Identify which cell holds the provided text, then report its (X, Y) central coordinate. 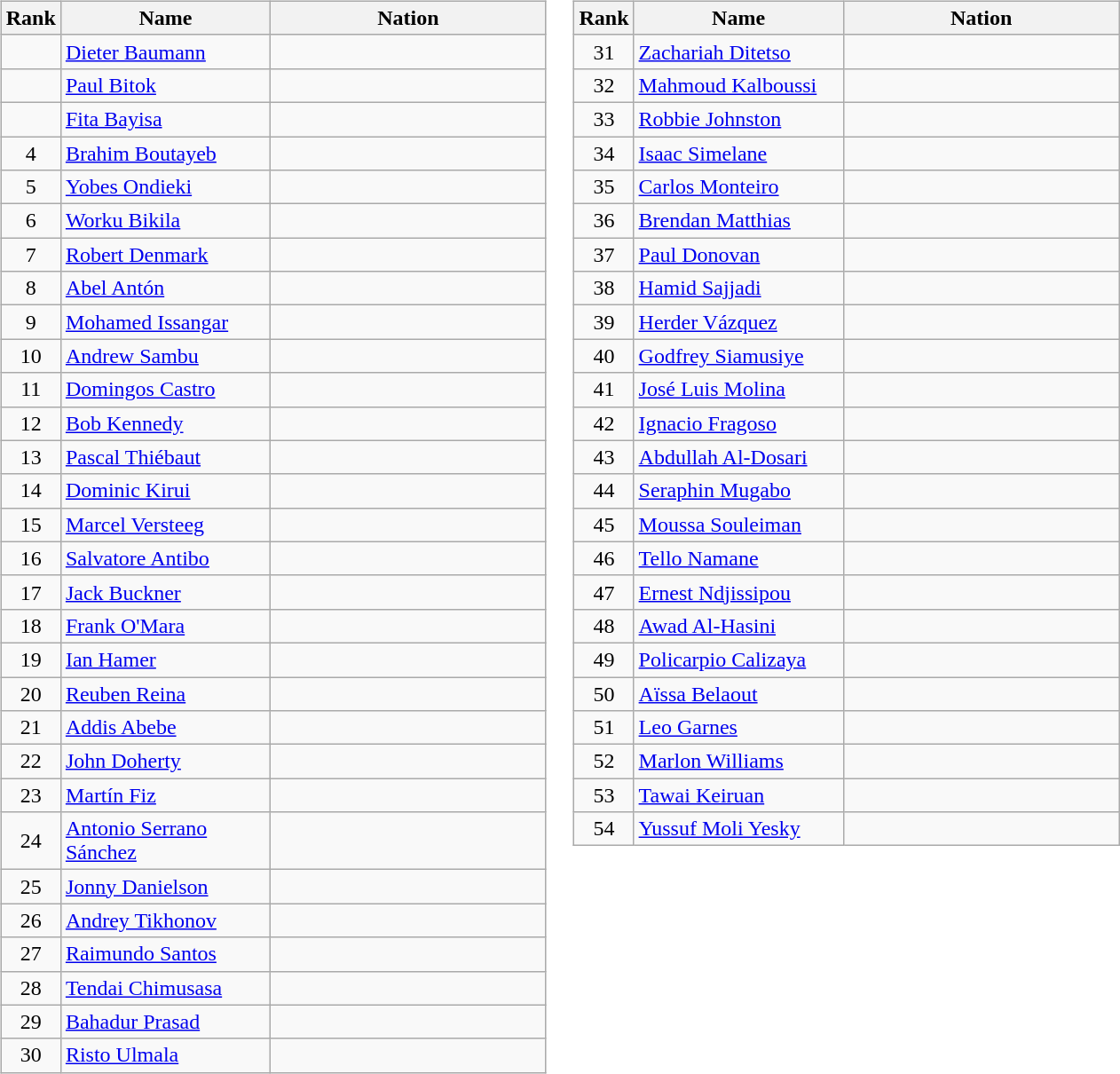
Leo Garnes (738, 728)
7 (30, 255)
49 (603, 659)
48 (603, 626)
19 (30, 659)
34 (603, 154)
46 (603, 558)
Marlon Williams (738, 762)
Frank O'Mara (165, 626)
53 (603, 795)
Robbie Johnston (738, 119)
42 (603, 423)
21 (30, 728)
40 (603, 356)
Paul Bitok (165, 85)
Worku Bikila (165, 221)
Isaac Simelane (738, 154)
Domingos Castro (165, 390)
12 (30, 423)
Bahadur Prasad (165, 1022)
14 (30, 491)
29 (30, 1022)
Yussuf Moli Yesky (738, 829)
Ernest Ndjissipou (738, 592)
36 (603, 221)
Jonny Danielson (165, 887)
Yobes Ondieki (165, 187)
25 (30, 887)
8 (30, 288)
Abdullah Al-Dosari (738, 457)
50 (603, 693)
Reuben Reina (165, 693)
18 (30, 626)
10 (30, 356)
Antonio Serrano Sánchez (165, 841)
32 (603, 85)
54 (603, 829)
José Luis Molina (738, 390)
31 (603, 51)
Zachariah Ditetso (738, 51)
Pascal Thiébaut (165, 457)
Dominic Kirui (165, 491)
6 (30, 221)
Andrew Sambu (165, 356)
Jack Buckner (165, 592)
Paul Donovan (738, 255)
16 (30, 558)
Brahim Boutayeb (165, 154)
Ian Hamer (165, 659)
Policarpio Calizaya (738, 659)
15 (30, 525)
Mahmoud Kalboussi (738, 85)
Carlos Monteiro (738, 187)
Aïssa Belaout (738, 693)
24 (30, 841)
Brendan Matthias (738, 221)
13 (30, 457)
Tawai Keiruan (738, 795)
37 (603, 255)
Moussa Souleiman (738, 525)
Mohamed Issangar (165, 322)
41 (603, 390)
Martín Fiz (165, 795)
22 (30, 762)
John Doherty (165, 762)
52 (603, 762)
27 (30, 954)
9 (30, 322)
38 (603, 288)
4 (30, 154)
Raimundo Santos (165, 954)
28 (30, 988)
Marcel Versteeg (165, 525)
Fita Bayisa (165, 119)
26 (30, 920)
33 (603, 119)
Ignacio Fragoso (738, 423)
Tello Namane (738, 558)
44 (603, 491)
Robert Denmark (165, 255)
Risto Ulmala (165, 1055)
Seraphin Mugabo (738, 491)
Addis Abebe (165, 728)
45 (603, 525)
20 (30, 693)
43 (603, 457)
Hamid Sajjadi (738, 288)
35 (603, 187)
Herder Vázquez (738, 322)
Abel Antón (165, 288)
17 (30, 592)
Bob Kennedy (165, 423)
5 (30, 187)
Awad Al-Hasini (738, 626)
Salvatore Antibo (165, 558)
11 (30, 390)
51 (603, 728)
23 (30, 795)
47 (603, 592)
39 (603, 322)
Dieter Baumann (165, 51)
Andrey Tikhonov (165, 920)
Tendai Chimusasa (165, 988)
Godfrey Siamusiye (738, 356)
30 (30, 1055)
